Return the [x, y] coordinate for the center point of the cell that contains the specified text.  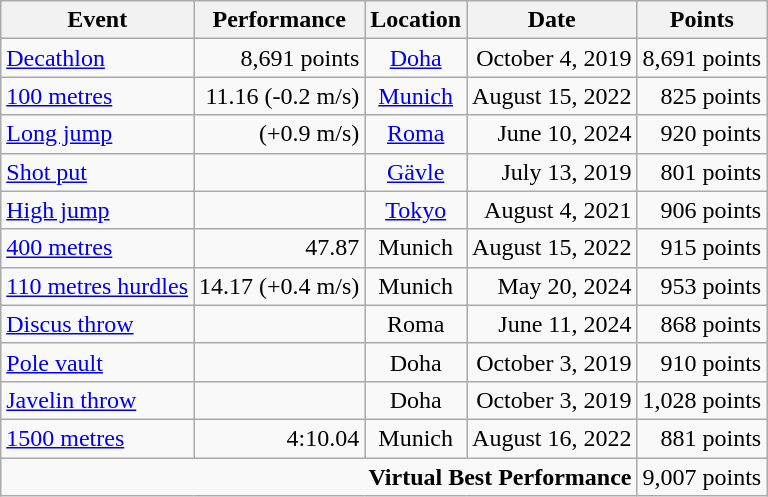
Date [552, 20]
881 points [702, 438]
Discus throw [98, 324]
Performance [280, 20]
Javelin throw [98, 400]
May 20, 2024 [552, 286]
August 16, 2022 [552, 438]
(+0.9 m/s) [280, 134]
801 points [702, 172]
June 11, 2024 [552, 324]
1500 metres [98, 438]
110 metres hurdles [98, 286]
Virtual Best Performance [319, 477]
High jump [98, 210]
Long jump [98, 134]
Gävle [416, 172]
1,028 points [702, 400]
Location [416, 20]
47.87 [280, 248]
100 metres [98, 96]
400 metres [98, 248]
4:10.04 [280, 438]
July 13, 2019 [552, 172]
953 points [702, 286]
14.17 (+0.4 m/s) [280, 286]
910 points [702, 362]
915 points [702, 248]
Shot put [98, 172]
9,007 points [702, 477]
11.16 (-0.2 m/s) [280, 96]
920 points [702, 134]
825 points [702, 96]
October 4, 2019 [552, 58]
Decathlon [98, 58]
Tokyo [416, 210]
906 points [702, 210]
August 4, 2021 [552, 210]
June 10, 2024 [552, 134]
868 points [702, 324]
Event [98, 20]
Pole vault [98, 362]
Points [702, 20]
